Return the [X, Y] coordinate for the center point of the cell that contains the specified text.  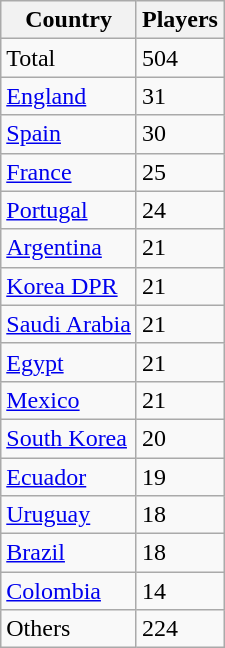
Egypt [69, 362]
France [69, 172]
19 [180, 477]
England [69, 96]
504 [180, 58]
Spain [69, 134]
Mexico [69, 400]
Korea DPR [69, 286]
Ecuador [69, 477]
Uruguay [69, 515]
24 [180, 210]
14 [180, 591]
30 [180, 134]
Argentina [69, 248]
Country [69, 20]
Others [69, 629]
Portugal [69, 210]
Saudi Arabia [69, 324]
224 [180, 629]
South Korea [69, 438]
Colombia [69, 591]
Brazil [69, 553]
25 [180, 172]
31 [180, 96]
Total [69, 58]
Players [180, 20]
20 [180, 438]
